Scan for the cell matching the given text and deliver its (x, y) coordinate at center. 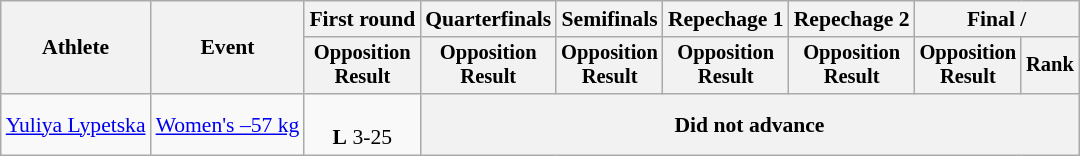
Did not advance (749, 124)
Yuliya Lypetska (76, 124)
Repechage 2 (852, 19)
Repechage 1 (726, 19)
Women's –57 kg (228, 124)
Event (228, 48)
Final / (997, 19)
First round (362, 19)
Athlete (76, 48)
Quarterfinals (488, 19)
Semifinals (610, 19)
L 3-25 (362, 124)
Rank (1050, 66)
